Provide the (x, y) coordinate of the cell's center where the given text is located.  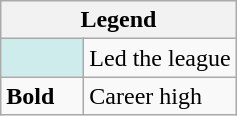
Bold (42, 96)
Led the league (160, 58)
Career high (160, 96)
Legend (118, 20)
